Return the (X, Y) coordinate for the center point of the cell that contains the specified text.  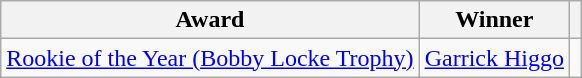
Winner (494, 20)
Award (210, 20)
Garrick Higgo (494, 58)
Rookie of the Year (Bobby Locke Trophy) (210, 58)
